Output the (X, Y) coordinate of the center of the cell containing the given text.  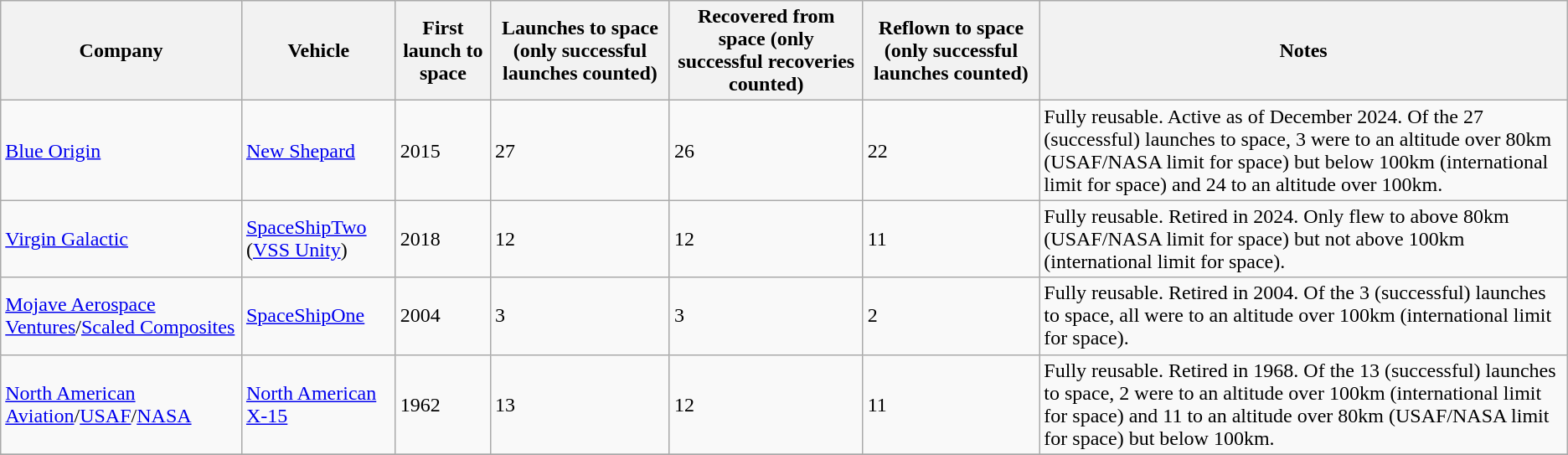
North American Aviation/USAF/NASA (121, 404)
Vehicle (318, 50)
26 (766, 151)
Company (121, 50)
2018 (442, 239)
Launches to space (only successful launches counted) (580, 50)
Virgin Galactic (121, 239)
New Shepard (318, 151)
13 (580, 404)
Mojave Aerospace Ventures/Scaled Composites (121, 316)
Reflown to space (only successful launches counted) (952, 50)
2 (952, 316)
Blue Origin (121, 151)
1962 (442, 404)
SpaceShipTwo (VSS Unity) (318, 239)
2015 (442, 151)
North American X-15 (318, 404)
27 (580, 151)
SpaceShipOne (318, 316)
Fully reusable. Retired in 2004. Of the 3 (successful) launches to space, all were to an altitude over 100km (international limit for space). (1303, 316)
22 (952, 151)
Fully reusable. Retired in 2024. Only flew to above 80km (USAF/NASA limit for space) but not above 100km (international limit for space). (1303, 239)
Notes (1303, 50)
Recovered from space (only successful recoveries counted) (766, 50)
First launch to space (442, 50)
2004 (442, 316)
